Extract the [x, y] coordinate from the center of the cell holding the provided text.  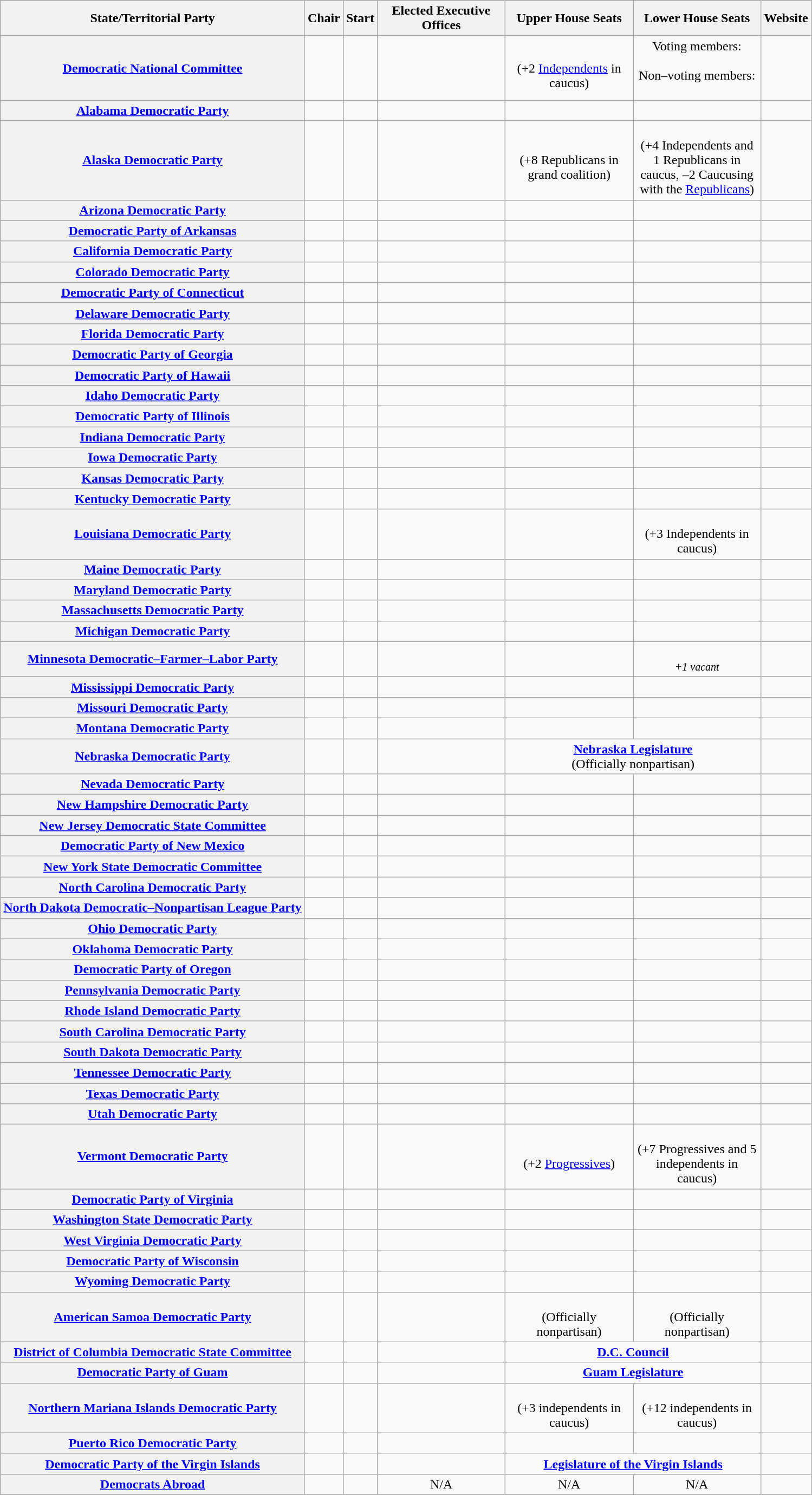
Maine Democratic Party [153, 569]
D.C. Council [633, 1352]
+1 vacant [697, 659]
Website [786, 18]
Lower House Seats [697, 18]
State/Territorial Party [153, 18]
South Carolina Democratic Party [153, 1031]
Florida Democratic Party [153, 334]
(+12 independents in caucus) [697, 1408]
Democratic Party of Georgia [153, 354]
Idaho Democratic Party [153, 396]
(+8 Republicans in grand coalition) [569, 160]
Democratic Party of Illinois [153, 417]
Oklahoma Democratic Party [153, 949]
California Democratic Party [153, 251]
Utah Democratic Party [153, 1114]
Democratic Party of Wisconsin [153, 1261]
Arizona Democratic Party [153, 210]
Elected Executive Offices [441, 18]
Colorado Democratic Party [153, 272]
Wyoming Democratic Party [153, 1282]
Democratic Party of Guam [153, 1373]
Nebraska Legislature (Officially nonpartisan) [633, 756]
Mississippi Democratic Party [153, 687]
Vermont Democratic Party [153, 1157]
(+7 Progressives and 5 independents in caucus) [697, 1157]
Legislature of the Virgin Islands [633, 1464]
Kentucky Democratic Party [153, 499]
West Virginia Democratic Party [153, 1240]
Democratic Party of Arkansas [153, 231]
Delaware Democratic Party [153, 313]
Minnesota Democratic–Farmer–Labor Party [153, 659]
Maryland Democratic Party [153, 590]
Alabama Democratic Party [153, 110]
(+2 Independents in caucus) [569, 68]
(+3 Independents in caucus) [697, 534]
Puerto Rico Democratic Party [153, 1443]
Nevada Democratic Party [153, 784]
Democratic Party of Hawaii [153, 375]
Nebraska Democratic Party [153, 756]
Iowa Democratic Party [153, 458]
Texas Democratic Party [153, 1094]
New Jersey Democratic State Committee [153, 825]
Louisiana Democratic Party [153, 534]
South Dakota Democratic Party [153, 1052]
(+2 Progressives) [569, 1157]
Alaska Democratic Party [153, 160]
(+3 independents in caucus) [569, 1408]
Chair [324, 18]
Democratic Party of New Mexico [153, 846]
Guam Legislature [633, 1373]
Indiana Democratic Party [153, 437]
Voting members:Non–voting members: [697, 68]
New Hampshire Democratic Party [153, 805]
Michigan Democratic Party [153, 631]
Missouri Democratic Party [153, 707]
North Dakota Democratic–Nonpartisan League Party [153, 908]
Pennsylvania Democratic Party [153, 990]
Democratic Party of Connecticut [153, 292]
Upper House Seats [569, 18]
Tennessee Democratic Party [153, 1072]
Democrats Abroad [153, 1484]
District of Columbia Democratic State Committee [153, 1352]
Democratic Party of Virginia [153, 1199]
Washington State Democratic Party [153, 1220]
Rhode Island Democratic Party [153, 1011]
New York State Democratic Committee [153, 867]
American Samoa Democratic Party [153, 1317]
Kansas Democratic Party [153, 478]
(+4 Independents and 1 Republicans in caucus, –2 Caucusing with the Republicans) [697, 160]
Montana Democratic Party [153, 728]
North Carolina Democratic Party [153, 887]
Democratic Party of the Virgin Islands [153, 1464]
Democratic Party of Oregon [153, 970]
Northern Mariana Islands Democratic Party [153, 1408]
Ohio Democratic Party [153, 928]
Massachusetts Democratic Party [153, 610]
Start [360, 18]
Democratic National Committee [153, 68]
